Search for the cell housing the specified text and yield its (X, Y) center coordinate. 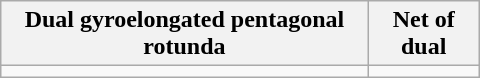
Dual gyroelongated pentagonal rotunda (184, 34)
Net of dual (424, 34)
